Provide the [X, Y] coordinate of the cell's center where the given text is located.  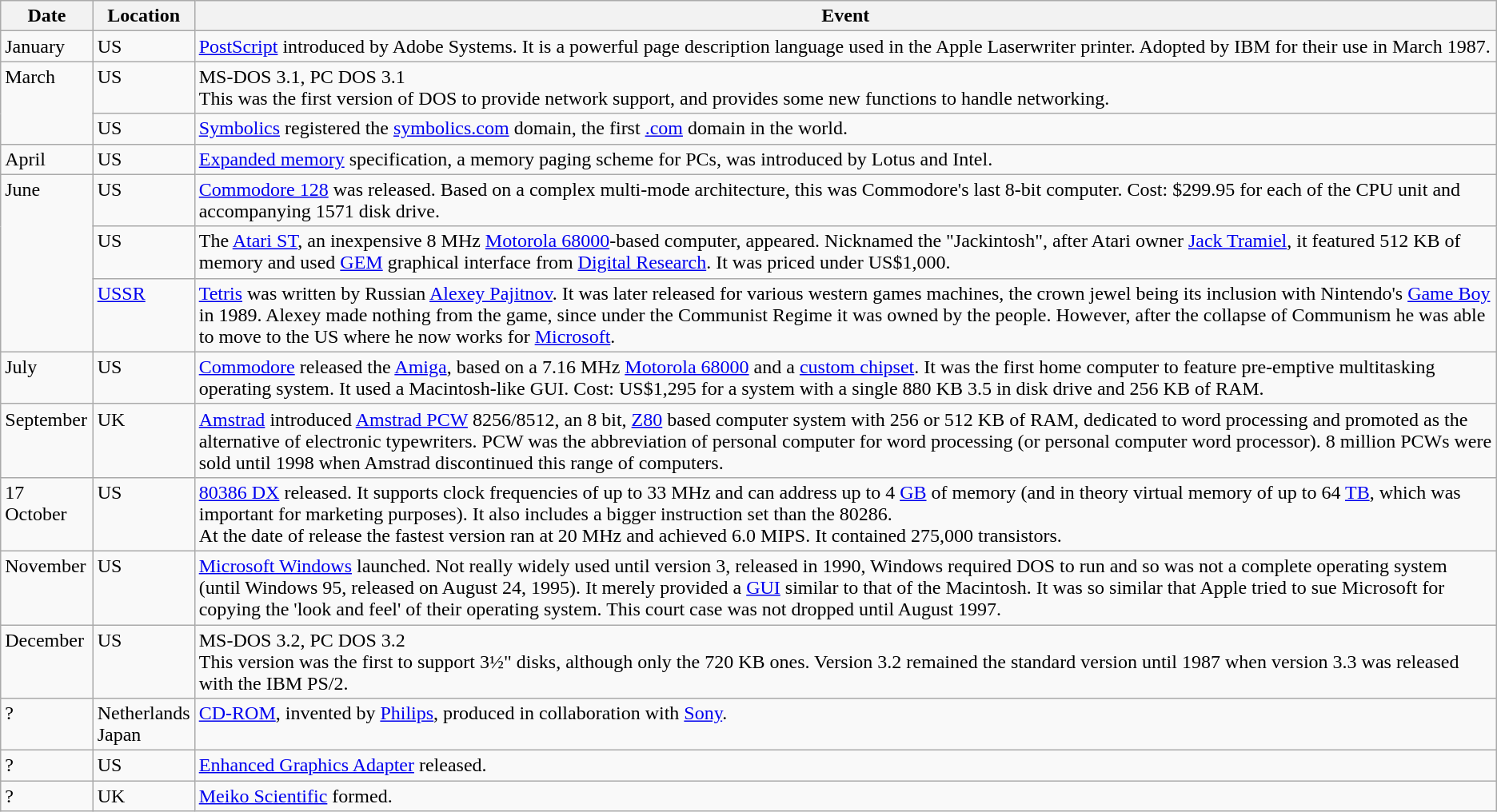
December [46, 662]
CD-ROM, invented by Philips, produced in collaboration with Sony. [845, 724]
Location [144, 16]
MS-DOS 3.1, PC DOS 3.1This was the first version of DOS to provide network support, and provides some new functions to handle networking. [845, 88]
November [46, 587]
Meiko Scientific formed. [845, 796]
NetherlandsJapan [144, 724]
Event [845, 16]
USSR [144, 315]
March [46, 102]
17 October [46, 514]
January [46, 46]
June [46, 263]
Date [46, 16]
April [46, 159]
Symbolics registered the symbolics.com domain, the first .com domain in the world. [845, 129]
Expanded memory specification, a memory paging scheme for PCs, was introduced by Lotus and Intel. [845, 159]
July [46, 377]
Enhanced Graphics Adapter released. [845, 766]
September [46, 440]
